Extract the [x, y] coordinate from the center of the cell holding the provided text.  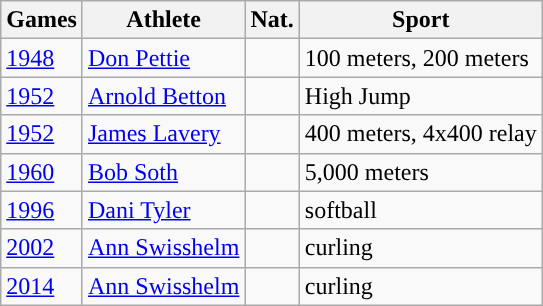
High Jump [420, 96]
Games [42, 20]
100 meters, 200 meters [420, 58]
softball [420, 210]
Dani Tyler [163, 210]
5,000 meters [420, 172]
James Lavery [163, 134]
Athlete [163, 20]
1948 [42, 58]
Don Pettie [163, 58]
Sport [420, 20]
2014 [42, 286]
Nat. [272, 20]
400 meters, 4x400 relay [420, 134]
Bob Soth [163, 172]
1996 [42, 210]
Arnold Betton [163, 96]
1960 [42, 172]
2002 [42, 248]
